Scan for the cell matching the given text and deliver its (X, Y) coordinate at center. 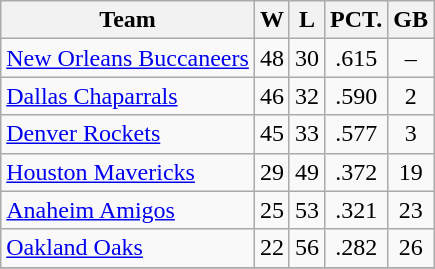
PCT. (356, 20)
22 (272, 248)
2 (411, 96)
L (306, 20)
25 (272, 210)
GB (411, 20)
Dallas Chaparrals (128, 96)
30 (306, 58)
– (411, 58)
.615 (356, 58)
.321 (356, 210)
53 (306, 210)
46 (272, 96)
26 (411, 248)
Team (128, 20)
33 (306, 134)
.590 (356, 96)
Denver Rockets (128, 134)
45 (272, 134)
New Orleans Buccaneers (128, 58)
29 (272, 172)
W (272, 20)
23 (411, 210)
32 (306, 96)
.577 (356, 134)
19 (411, 172)
Oakland Oaks (128, 248)
.282 (356, 248)
48 (272, 58)
3 (411, 134)
Anaheim Amigos (128, 210)
.372 (356, 172)
56 (306, 248)
Houston Mavericks (128, 172)
49 (306, 172)
